Extract the (X, Y) coordinate from the center of the cell holding the provided text.  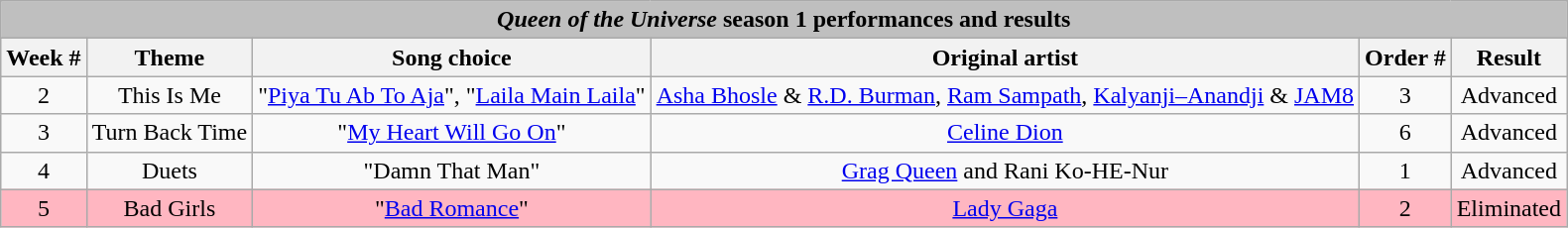
Grag Queen and Rani Ko-HE-Nur (1005, 171)
6 (1406, 133)
Bad Girls (170, 208)
Duets (170, 171)
"Bad Romance" (452, 208)
"Damn That Man" (452, 171)
Result (1508, 57)
Eliminated (1508, 208)
Turn Back Time (170, 133)
"My Heart Will Go On" (452, 133)
Song choice (452, 57)
Week # (44, 57)
5 (44, 208)
Original artist (1005, 57)
4 (44, 171)
1 (1406, 171)
"Piya Tu Ab To Aja", "Laila Main Laila" (452, 95)
This Is Me (170, 95)
Theme (170, 57)
Queen of the Universe season 1 performances and results (784, 20)
Celine Dion (1005, 133)
Order # (1406, 57)
Lady Gaga (1005, 208)
Asha Bhosle & R.D. Burman, Ram Sampath, Kalyanji–Anandji & JAM8 (1005, 95)
